Provide the [x, y] coordinate of the cell's center where the given text is located.  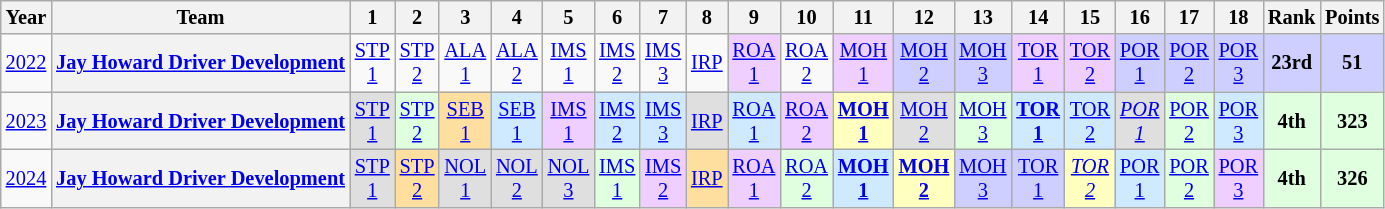
NOL3 [569, 178]
2023 [26, 121]
12 [924, 17]
17 [1188, 17]
2022 [26, 63]
3 [465, 17]
NOL1 [465, 178]
NOL2 [517, 178]
13 [982, 17]
5 [569, 17]
9 [754, 17]
4 [517, 17]
1 [372, 17]
7 [663, 17]
8 [706, 17]
6 [617, 17]
ALA2 [517, 63]
ALA1 [465, 63]
323 [1352, 121]
23rd [1292, 63]
11 [864, 17]
2 [418, 17]
51 [1352, 63]
18 [1238, 17]
15 [1090, 17]
Year [26, 17]
Team [200, 17]
14 [1038, 17]
Points [1352, 17]
10 [806, 17]
16 [1140, 17]
Rank [1292, 17]
2024 [26, 178]
326 [1352, 178]
